Find where the given text appears and provide that cell's center as [x, y] coordinate. 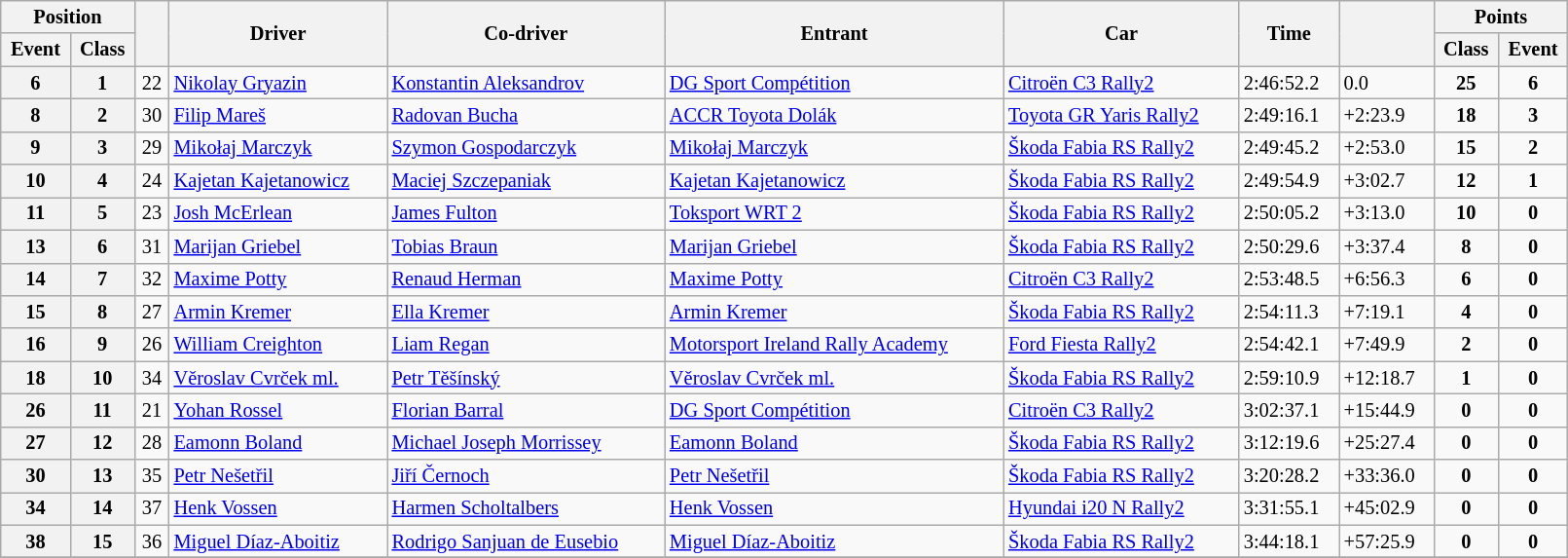
22 [152, 83]
Time [1289, 33]
37 [152, 508]
16 [35, 345]
Maciej Szczepaniak [526, 181]
+2:53.0 [1387, 148]
Points [1501, 17]
+7:49.9 [1387, 345]
Toyota GR Yaris Rally2 [1121, 115]
2:49:54.9 [1289, 181]
Szymon Gospodarczyk [526, 148]
Renaud Herman [526, 279]
32 [152, 279]
28 [152, 443]
Radovan Bucha [526, 115]
+2:23.9 [1387, 115]
Yohan Rossel [278, 410]
Toksport WRT 2 [834, 213]
Driver [278, 33]
2:54:11.3 [1289, 312]
Rodrigo Sanjuan de Eusebio [526, 541]
21 [152, 410]
Filip Mareš [278, 115]
31 [152, 246]
Hyundai i20 N Rally2 [1121, 508]
7 [102, 279]
2:50:05.2 [1289, 213]
0.0 [1387, 83]
2:54:42.1 [1289, 345]
Florian Barral [526, 410]
Ella Kremer [526, 312]
2:59:10.9 [1289, 378]
35 [152, 476]
+3:37.4 [1387, 246]
James Fulton [526, 213]
2:46:52.2 [1289, 83]
+3:13.0 [1387, 213]
24 [152, 181]
+7:19.1 [1387, 312]
Jiří Černoch [526, 476]
2:49:45.2 [1289, 148]
Konstantin Aleksandrov [526, 83]
Petr Těšínský [526, 378]
3:12:19.6 [1289, 443]
Ford Fiesta Rally2 [1121, 345]
2:53:48.5 [1289, 279]
+15:44.9 [1387, 410]
3:20:28.2 [1289, 476]
William Creighton [278, 345]
2:49:16.1 [1289, 115]
+57:25.9 [1387, 541]
+12:18.7 [1387, 378]
Tobias Braun [526, 246]
Michael Joseph Morrissey [526, 443]
29 [152, 148]
Josh McErlean [278, 213]
+45:02.9 [1387, 508]
36 [152, 541]
3:44:18.1 [1289, 541]
38 [35, 541]
Liam Regan [526, 345]
ACCR Toyota Dolák [834, 115]
5 [102, 213]
+33:36.0 [1387, 476]
2:50:29.6 [1289, 246]
Nikolay Gryazin [278, 83]
Harmen Scholtalbers [526, 508]
3:31:55.1 [1289, 508]
Co-driver [526, 33]
3:02:37.1 [1289, 410]
Entrant [834, 33]
25 [1466, 83]
Car [1121, 33]
Motorsport Ireland Rally Academy [834, 345]
+3:02.7 [1387, 181]
Position [68, 17]
+25:27.4 [1387, 443]
23 [152, 213]
+6:56.3 [1387, 279]
